Pinpoint the cell where the given text exists, returning its [x, y] midpoint coordinate. 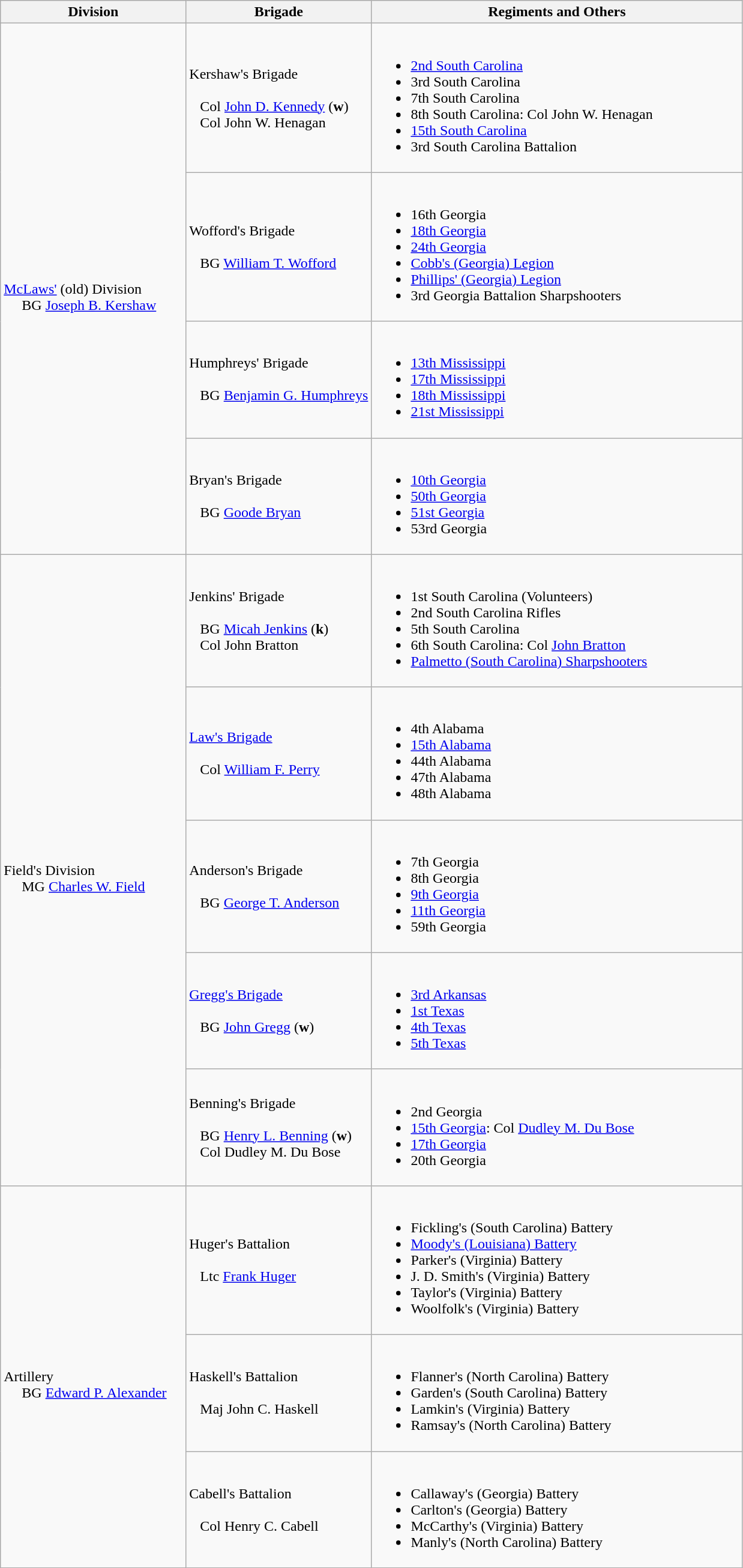
Artillery BG Edward P. Alexander [94, 1376]
2nd South Carolina3rd South Carolina7th South Carolina8th South Carolina: Col John W. Henagan15th South Carolina3rd South Carolina Battalion [557, 98]
Wofford's Brigade BG William T. Wofford [278, 247]
Benning's Brigade BG Henry L. Benning (w) Col Dudley M. Du Bose [278, 1127]
Humphreys' Brigade BG Benjamin G. Humphreys [278, 380]
13th Mississippi17th Mississippi18th Mississippi21st Mississippi [557, 380]
1st South Carolina (Volunteers)2nd South Carolina Rifles5th South Carolina6th South Carolina: Col John BrattonPalmetto (South Carolina) Sharpshooters [557, 621]
Brigade [278, 12]
7th Georgia8th Georgia9th Georgia11th Georgia59th Georgia [557, 886]
Gregg's Brigade BG John Gregg (w) [278, 1011]
10th Georgia50th Georgia51st Georgia53rd Georgia [557, 496]
Haskell's Battalion Maj John C. Haskell [278, 1393]
Division [94, 12]
Law's Brigade Col William F. Perry [278, 753]
McLaws' (old) Division BG Joseph B. Kershaw [94, 289]
Cabell's Battalion Col Henry C. Cabell [278, 1509]
Field's Division MG Charles W. Field [94, 870]
Anderson's Brigade BG George T. Anderson [278, 886]
3rd Arkansas1st Texas4th Texas5th Texas [557, 1011]
4th Alabama15th Alabama44th Alabama47th Alabama48th Alabama [557, 753]
Regiments and Others [557, 12]
2nd Georgia15th Georgia: Col Dudley M. Du Bose17th Georgia20th Georgia [557, 1127]
16th Georgia18th Georgia24th GeorgiaCobb's (Georgia) LegionPhillips' (Georgia) Legion3rd Georgia Battalion Sharpshooters [557, 247]
Jenkins' Brigade BG Micah Jenkins (k) Col John Bratton [278, 621]
Bryan's Brigade BG Goode Bryan [278, 496]
Huger's Battalion Ltc Frank Huger [278, 1260]
Flanner's (North Carolina) BatteryGarden's (South Carolina) BatteryLamkin's (Virginia) BatteryRamsay's (North Carolina) Battery [557, 1393]
Kershaw's Brigade Col John D. Kennedy (w) Col John W. Henagan [278, 98]
Callaway's (Georgia) BatteryCarlton's (Georgia) BatteryMcCarthy's (Virginia) BatteryManly's (North Carolina) Battery [557, 1509]
